From the cell containing the given text, extract its center point as [X, Y] coordinate. 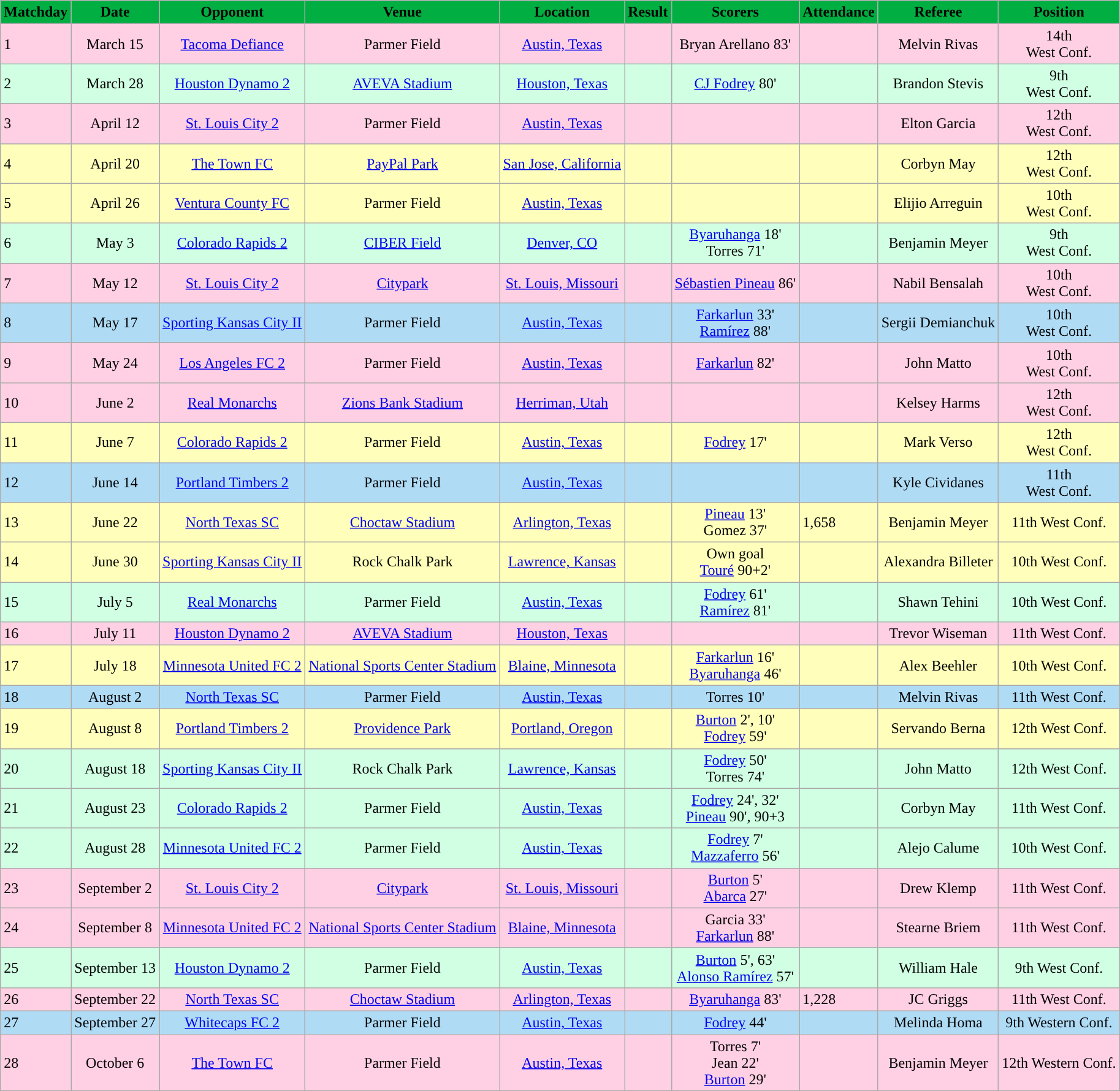
September 13 [115, 967]
June 30 [115, 563]
13 [36, 522]
Brandon Stevis [938, 83]
12th Western Conf. [1059, 1063]
Torres 7'Jean 22'Burton 29' [736, 1063]
26 [36, 999]
Los Angeles FC 2 [232, 363]
Kelsey Harms [938, 402]
18 [36, 697]
Stearne Briem [938, 928]
Sébastien Pineau 86' [736, 283]
4 [36, 163]
1 [36, 44]
Location [562, 12]
Result [648, 12]
9th West Conf. [1059, 967]
Servando Berna [938, 728]
July 18 [115, 666]
April 12 [115, 124]
19 [36, 728]
Burton 2', 10'Fodrey 59' [736, 728]
Drew Klemp [938, 888]
Herriman, Utah [562, 402]
May 3 [115, 243]
27 [36, 1022]
Attendance [839, 12]
Date [115, 12]
Melinda Homa [938, 1022]
Providence Park [402, 728]
Own goalTouré 90+2' [736, 563]
10 [36, 402]
Referee [938, 12]
Burton 5'Abarca 27' [736, 888]
Fodrey 7' Mazzaferro 56' [736, 848]
July 5 [115, 602]
Whitecaps FC 2 [232, 1022]
Tacoma Defiance [232, 44]
May 17 [115, 322]
JC Griggs [938, 999]
Bryan Arellano 83' [736, 44]
21 [36, 808]
San Jose, California [562, 163]
Alexandra Billeter [938, 563]
Trevor Wiseman [938, 634]
September 22 [115, 999]
16 [36, 634]
23 [36, 888]
September 27 [115, 1022]
Farkarlun 16'Byaruhanga 46' [736, 666]
25 [36, 967]
Fodrey 17' [736, 443]
3 [36, 124]
June 7 [115, 443]
August 8 [115, 728]
July 11 [115, 634]
Alex Beehler [938, 666]
12 [36, 482]
Byaruhanga 83' [736, 999]
11thWest Conf. [1059, 482]
Matchday [36, 12]
Byaruhanga 18'Torres 71' [736, 243]
2 [36, 83]
14 [36, 563]
1,228 [839, 999]
CJ Fodrey 80' [736, 83]
May 12 [115, 283]
Elijio Arreguin [938, 203]
22 [36, 848]
Fodrey 50'Torres 74' [736, 769]
10thWest Conf. [1059, 203]
Position [1059, 12]
Shawn Tehini [938, 602]
June 22 [115, 522]
Denver, CO [562, 243]
Elton Garcia [938, 124]
Fodrey 24', 32'Pineau 90', 90+3 [736, 808]
Burton 5', 63'Alonso Ramírez 57' [736, 967]
15 [36, 602]
Torres 10' [736, 697]
9th Western Conf. [1059, 1022]
17 [36, 666]
August 18 [115, 769]
April 26 [115, 203]
May 24 [115, 363]
Alejo Calume [938, 848]
Nabil Bensalah [938, 283]
Scorers [736, 12]
October 6 [115, 1063]
6 [36, 243]
Zions Bank Stadium [402, 402]
Sergii Demianchuk [938, 322]
Portland, Oregon [562, 728]
Mark Verso [938, 443]
Ventura County FC [232, 203]
Garcia 33'Farkarlun 88' [736, 928]
7 [36, 283]
28 [36, 1063]
14thWest Conf. [1059, 44]
September 8 [115, 928]
August 23 [115, 808]
24 [36, 928]
March 15 [115, 44]
Pineau 13'Gomez 37' [736, 522]
Kyle Cividanes [938, 482]
11 [36, 443]
William Hale [938, 967]
9 [36, 363]
Fodrey 44' [736, 1022]
August 2 [115, 697]
Farkarlun 82' [736, 363]
June 14 [115, 482]
Farkarlun 33'Ramírez 88' [736, 322]
August 28 [115, 848]
September 2 [115, 888]
Opponent [232, 12]
March 28 [115, 83]
PayPal Park [402, 163]
5 [36, 203]
June 2 [115, 402]
Fodrey 61' Ramírez 81' [736, 602]
8 [36, 322]
Venue [402, 12]
CIBER Field [402, 243]
April 20 [115, 163]
1,658 [839, 522]
20 [36, 769]
